Pinpoint the cell where the given text exists, returning its (x, y) midpoint coordinate. 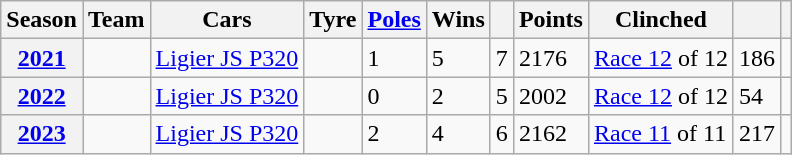
217 (756, 134)
2002 (550, 96)
Race 11 of 11 (660, 134)
Cars (227, 20)
186 (756, 58)
6 (502, 134)
54 (756, 96)
0 (394, 96)
Team (116, 20)
1 (394, 58)
Points (550, 20)
Season (42, 20)
Tyre (333, 20)
2162 (550, 134)
Wins (458, 20)
2176 (550, 58)
4 (458, 134)
2022 (42, 96)
Poles (394, 20)
2023 (42, 134)
2021 (42, 58)
Clinched (660, 20)
7 (502, 58)
